Pinpoint the cell where the given text exists, returning its [x, y] midpoint coordinate. 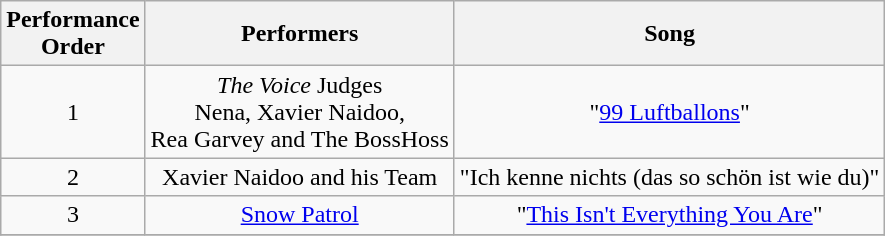
3 [73, 215]
"Ich kenne nichts (das so schön ist wie du)" [670, 177]
"This Isn't Everything You Are" [670, 215]
1 [73, 112]
The Voice Judges Nena, Xavier Naidoo, Rea Garvey and The BossHoss [300, 112]
"99 Luftballons" [670, 112]
Performers [300, 34]
Performance Order [73, 34]
2 [73, 177]
Song [670, 34]
Snow Patrol [300, 215]
Xavier Naidoo and his Team [300, 177]
